For the text-containing cell, return its midpoint in (x, y) coordinate format. 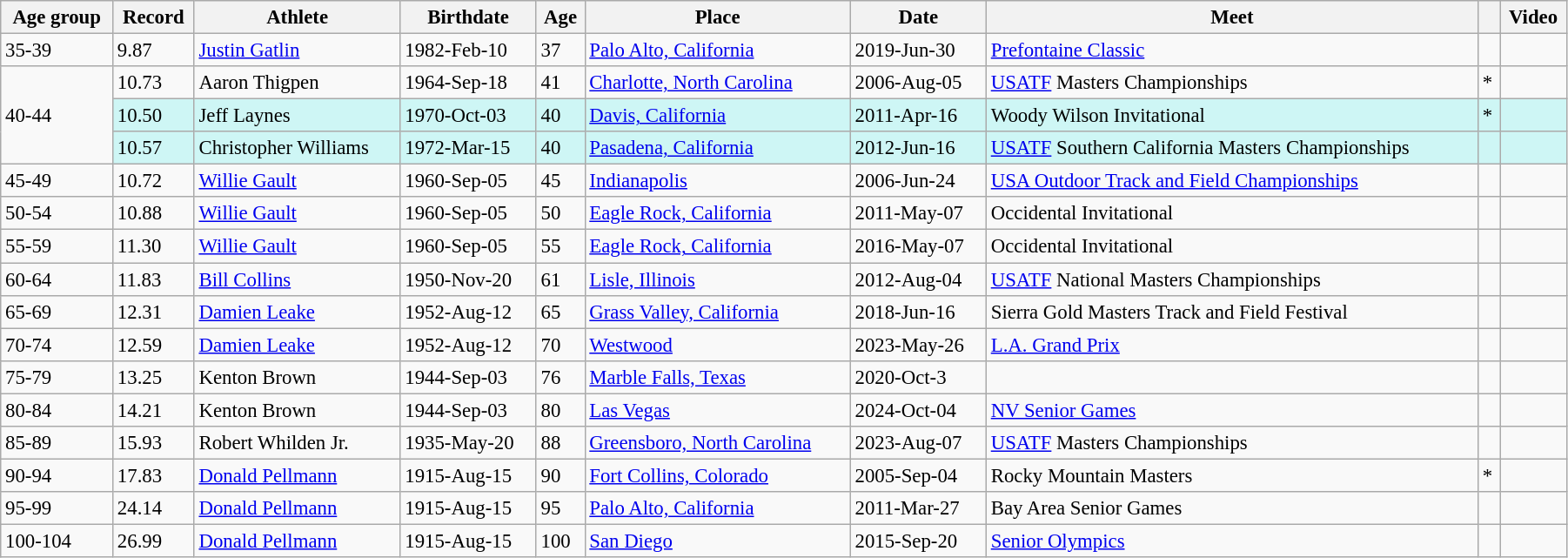
55-59 (57, 246)
Robert Whilden Jr. (298, 443)
2011-Apr-16 (918, 116)
2011-Mar-27 (918, 508)
88 (560, 443)
13.25 (154, 377)
Justin Gatlin (298, 50)
USATF Southern California Masters Championships (1232, 148)
2023-May-26 (918, 345)
10.57 (154, 148)
2011-May-07 (918, 213)
15.93 (154, 443)
Charlotte, North Carolina (717, 83)
50-54 (57, 213)
1970-Oct-03 (468, 116)
Jeff Laynes (298, 116)
76 (560, 377)
12.59 (154, 345)
Greensboro, North Carolina (717, 443)
80-84 (57, 410)
Athlete (298, 17)
2024-Oct-04 (918, 410)
37 (560, 50)
2023-Aug-07 (918, 443)
10.73 (154, 83)
Westwood (717, 345)
USA Outdoor Track and Field Championships (1232, 181)
1982-Feb-10 (468, 50)
Age (560, 17)
2015-Sep-20 (918, 541)
1964-Sep-18 (468, 83)
Record (154, 17)
75-79 (57, 377)
Pasadena, California (717, 148)
Marble Falls, Texas (717, 377)
70 (560, 345)
2019-Jun-30 (918, 50)
45-49 (57, 181)
10.50 (154, 116)
12.31 (154, 312)
Bill Collins (298, 279)
Indianapolis (717, 181)
1935-May-20 (468, 443)
1950-Nov-20 (468, 279)
1972-Mar-15 (468, 148)
90-94 (57, 475)
14.21 (154, 410)
2012-Jun-16 (918, 148)
Davis, California (717, 116)
2016-May-07 (918, 246)
90 (560, 475)
65-69 (57, 312)
70-74 (57, 345)
2018-Jun-16 (918, 312)
Video (1533, 17)
Prefontaine Classic (1232, 50)
Place (717, 17)
40-44 (57, 115)
65 (560, 312)
2006-Jun-24 (918, 181)
10.72 (154, 181)
Grass Valley, California (717, 312)
95-99 (57, 508)
Las Vegas (717, 410)
26.99 (154, 541)
Rocky Mountain Masters (1232, 475)
2006-Aug-05 (918, 83)
41 (560, 83)
61 (560, 279)
2005-Sep-04 (918, 475)
95 (560, 508)
35-39 (57, 50)
11.83 (154, 279)
Birthdate (468, 17)
85-89 (57, 443)
45 (560, 181)
11.30 (154, 246)
Fort Collins, Colorado (717, 475)
80 (560, 410)
2020-Oct-3 (918, 377)
Meet (1232, 17)
Age group (57, 17)
L.A. Grand Prix (1232, 345)
60-64 (57, 279)
9.87 (154, 50)
24.14 (154, 508)
Aaron Thigpen (298, 83)
100-104 (57, 541)
San Diego (717, 541)
Date (918, 17)
NV Senior Games (1232, 410)
2012-Aug-04 (918, 279)
50 (560, 213)
USATF National Masters Championships (1232, 279)
Senior Olympics (1232, 541)
10.88 (154, 213)
17.83 (154, 475)
55 (560, 246)
Woody Wilson Invitational (1232, 116)
Bay Area Senior Games (1232, 508)
100 (560, 541)
Christopher Williams (298, 148)
Sierra Gold Masters Track and Field Festival (1232, 312)
Lisle, Illinois (717, 279)
